For the text-containing cell, return its midpoint in [x, y] coordinate format. 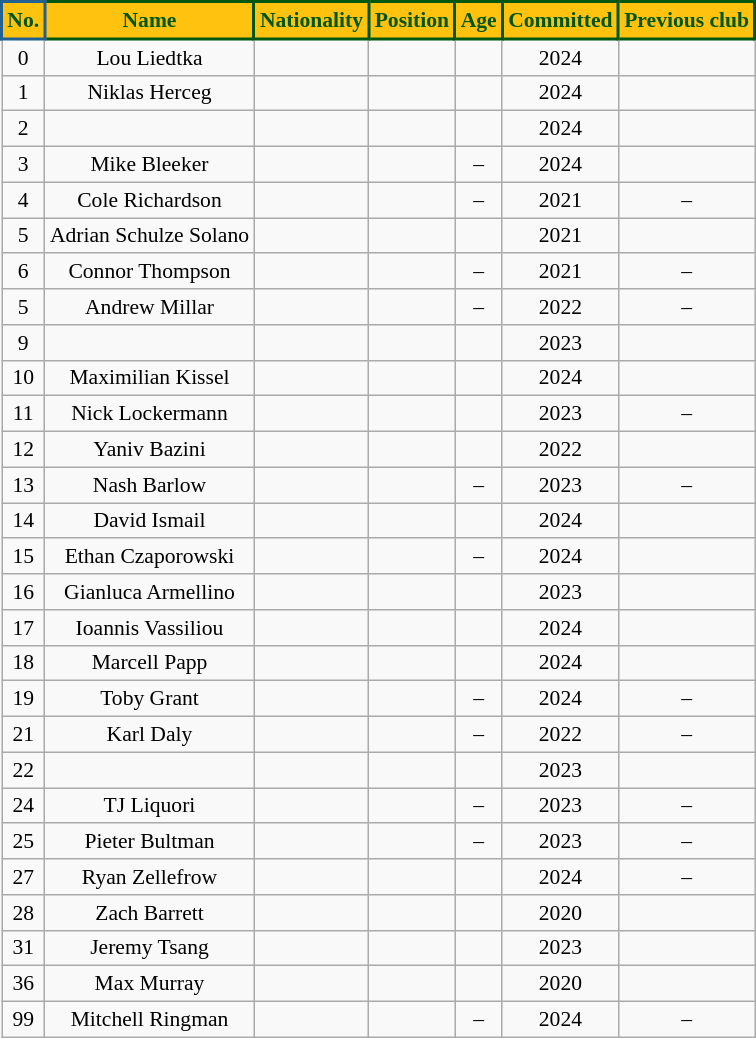
22 [24, 770]
28 [24, 913]
18 [24, 663]
No. [24, 20]
Mitchell Ringman [150, 1020]
Niklas Herceg [150, 93]
0 [24, 57]
21 [24, 735]
31 [24, 948]
TJ Liquori [150, 806]
11 [24, 414]
25 [24, 842]
4 [24, 200]
1 [24, 93]
99 [24, 1020]
10 [24, 378]
Karl Daly [150, 735]
Maximilian Kissel [150, 378]
3 [24, 165]
14 [24, 521]
Ethan Czaporowski [150, 557]
2 [24, 129]
Connor Thompson [150, 272]
Cole Richardson [150, 200]
Committed [560, 20]
Pieter Bultman [150, 842]
Nationality [312, 20]
Jeremy Tsang [150, 948]
13 [24, 485]
Name [150, 20]
27 [24, 877]
Zach Barrett [150, 913]
Yaniv Bazini [150, 450]
16 [24, 592]
Nash Barlow [150, 485]
12 [24, 450]
Mike Bleeker [150, 165]
9 [24, 343]
15 [24, 557]
Nick Lockermann [150, 414]
6 [24, 272]
Position [412, 20]
Marcell Papp [150, 663]
David Ismail [150, 521]
Andrew Millar [150, 307]
Gianluca Armellino [150, 592]
Toby Grant [150, 699]
24 [24, 806]
Adrian Schulze Solano [150, 236]
Max Murray [150, 984]
Ryan Zellefrow [150, 877]
36 [24, 984]
19 [24, 699]
Age [479, 20]
17 [24, 628]
Lou Liedtka [150, 57]
Previous club [686, 20]
Ioannis Vassiliou [150, 628]
